Identify which cell holds the provided text, then report its [x, y] central coordinate. 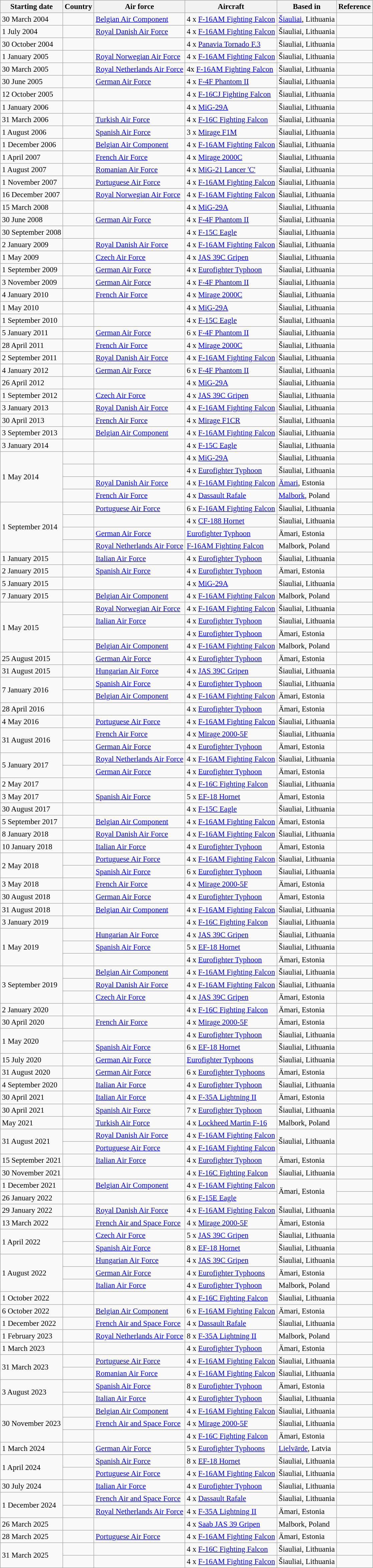
30 October 2004 [32, 44]
31 March 2006 [32, 119]
30 April 2013 [32, 421]
16 December 2007 [32, 195]
31 March 2025 [32, 1555]
5 x JAS 39C Gripen [231, 1235]
3 January 2019 [32, 922]
4 x CF-188 Hornet [231, 521]
30 March 2004 [32, 19]
6 x F-15E Eagle [231, 1198]
4 x Panavia Tornado F.3 [231, 44]
5 September 2017 [32, 822]
6 x Eurofighter Typhoon [231, 872]
4 x MiG-21 Lancer 'C' [231, 170]
1 March 2024 [32, 1449]
3 x Mirage F1M [231, 132]
1 April 2007 [32, 157]
28 April 2011 [32, 345]
4 x Mirage F1CR [231, 421]
1 August 2022 [32, 1273]
1 January 2015 [32, 558]
28 April 2016 [32, 709]
28 March 2025 [32, 1536]
31 August 2015 [32, 671]
7 January 2015 [32, 596]
May 2021 [32, 1123]
1 December 2006 [32, 144]
1 December 2024 [32, 1505]
6 x EF-18 Hornet [231, 1047]
8 January 2018 [32, 834]
2 September 2011 [32, 358]
4 x Eurofighter Typhoons [231, 1273]
6 x Eurofighter Typhoons [231, 1072]
3 November 2009 [32, 283]
Aircraft [231, 7]
30 September 2008 [32, 232]
1 December 2021 [32, 1185]
Eurofighter Typhoon [231, 533]
15 September 2021 [32, 1160]
4 May 2016 [32, 721]
31 August 2018 [32, 910]
1 April 2022 [32, 1241]
Country [79, 7]
1 January 2006 [32, 107]
8 x F-35A Lightning II [231, 1336]
Based in [307, 7]
Reference [355, 7]
1 September 2010 [32, 320]
5 January 2017 [32, 765]
Lielvārde, Latvia [307, 1449]
26 January 2022 [32, 1198]
7 x Eurofighter Typhoon [231, 1110]
Starting date [32, 7]
26 March 2025 [32, 1524]
29 January 2022 [32, 1210]
1 September 2012 [32, 395]
15 March 2008 [32, 207]
1 May 2015 [32, 627]
6 October 2022 [32, 1311]
5 January 2015 [32, 583]
2 May 2018 [32, 865]
12 October 2005 [32, 94]
3 September 2013 [32, 433]
4 x Saab JAS 39 Gripen [231, 1524]
31 August 2020 [32, 1072]
30 July 2024 [32, 1486]
30 June 2008 [32, 220]
2 May 2017 [32, 784]
5 x Eurofighter Typhoons [231, 1449]
30 November 2021 [32, 1173]
1 July 2004 [32, 32]
3 January 2014 [32, 446]
1 August 2006 [32, 132]
1 May 2010 [32, 308]
1 September 2014 [32, 527]
1 February 2023 [32, 1336]
3 January 2013 [32, 408]
2 January 2015 [32, 571]
1 April 2024 [32, 1468]
1 August 2007 [32, 170]
1 May 2009 [32, 257]
Air force [139, 7]
1 September 2009 [32, 270]
15 July 2020 [32, 1060]
8 x Eurofighter Typhoon [231, 1386]
F-16AM Fighting Falcon [231, 546]
4 January 2012 [32, 370]
30 August 2018 [32, 897]
31 August 2021 [32, 1141]
3 May 2017 [32, 797]
5 January 2011 [32, 333]
30 November 2023 [32, 1424]
25 August 2015 [32, 659]
1 May 2014 [32, 477]
Eurofighter Typhoons [231, 1060]
2 January 2009 [32, 245]
4 x Lockheed Martin F-16 [231, 1123]
31 March 2023 [32, 1367]
30 March 2005 [32, 69]
30 August 2017 [32, 809]
30 April 2020 [32, 1022]
4 September 2020 [32, 1085]
4x F-16AM Fighting Falcon [231, 69]
1 January 2005 [32, 57]
2 January 2020 [32, 1010]
1 May 2020 [32, 1041]
13 March 2022 [32, 1223]
4 January 2010 [32, 295]
31 August 2016 [32, 740]
4 x F-16CJ Fighting Falcon [231, 94]
30 June 2005 [32, 82]
1 December 2022 [32, 1323]
3 August 2023 [32, 1392]
26 April 2012 [32, 383]
3 May 2018 [32, 884]
10 January 2018 [32, 847]
1 October 2022 [32, 1298]
1 May 2019 [32, 947]
3 September 2019 [32, 985]
7 January 2016 [32, 690]
1 March 2023 [32, 1348]
1 November 2007 [32, 182]
